For the text-containing cell, return its midpoint in [X, Y] coordinate format. 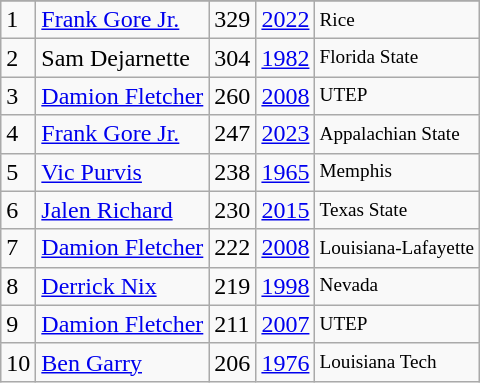
2022 [286, 20]
Memphis [397, 172]
304 [232, 58]
211 [232, 324]
Vic Purvis [122, 172]
Ben Garry [122, 362]
1965 [286, 172]
Jalen Richard [122, 210]
1982 [286, 58]
238 [232, 172]
2023 [286, 134]
Louisiana Tech [397, 362]
2007 [286, 324]
2 [18, 58]
Rice [397, 20]
Appalachian State [397, 134]
5 [18, 172]
6 [18, 210]
219 [232, 286]
247 [232, 134]
Texas State [397, 210]
Florida State [397, 58]
8 [18, 286]
Derrick Nix [122, 286]
230 [232, 210]
Nevada [397, 286]
4 [18, 134]
206 [232, 362]
2015 [286, 210]
1976 [286, 362]
Sam Dejarnette [122, 58]
1 [18, 20]
329 [232, 20]
9 [18, 324]
3 [18, 96]
10 [18, 362]
Louisiana-Lafayette [397, 248]
260 [232, 96]
222 [232, 248]
7 [18, 248]
1998 [286, 286]
